Find where the given text appears and provide that cell's center as (X, Y) coordinate. 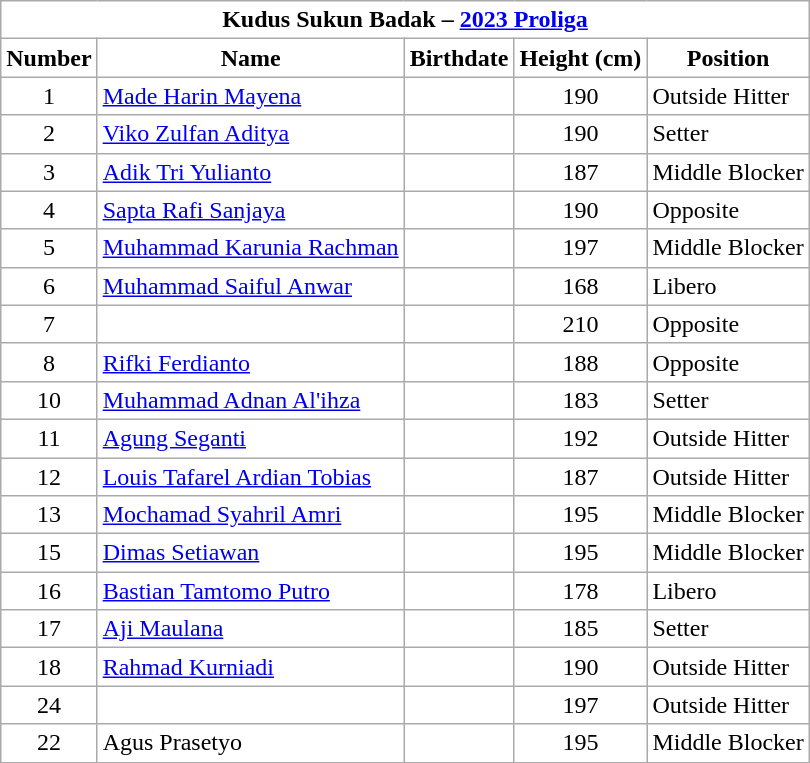
1 (49, 96)
13 (49, 515)
11 (49, 438)
Aji Maulana (250, 629)
3 (49, 172)
Mochamad Syahril Amri (250, 515)
22 (49, 743)
12 (49, 477)
Rifki Ferdianto (250, 362)
10 (49, 400)
183 (580, 400)
7 (49, 324)
Position (728, 58)
Number (49, 58)
5 (49, 248)
Rahmad Kurniadi (250, 667)
Name (250, 58)
17 (49, 629)
4 (49, 210)
6 (49, 286)
18 (49, 667)
16 (49, 591)
15 (49, 553)
192 (580, 438)
210 (580, 324)
Agung Seganti (250, 438)
24 (49, 705)
Bastian Tamtomo Putro (250, 591)
Sapta Rafi Sanjaya (250, 210)
168 (580, 286)
188 (580, 362)
Dimas Setiawan (250, 553)
8 (49, 362)
185 (580, 629)
Made Harin Mayena (250, 96)
2 (49, 134)
Kudus Sukun Badak – 2023 Proliga (406, 20)
Muhammad Karunia Rachman (250, 248)
Birthdate (459, 58)
Height (cm) (580, 58)
Louis Tafarel Ardian Tobias (250, 477)
178 (580, 591)
Viko Zulfan Aditya (250, 134)
Muhammad Adnan Al'ihza (250, 400)
Muhammad Saiful Anwar (250, 286)
Agus Prasetyo (250, 743)
Adik Tri Yulianto (250, 172)
